Detect which cell encompasses the target text, then output its [x, y] center coordinate. 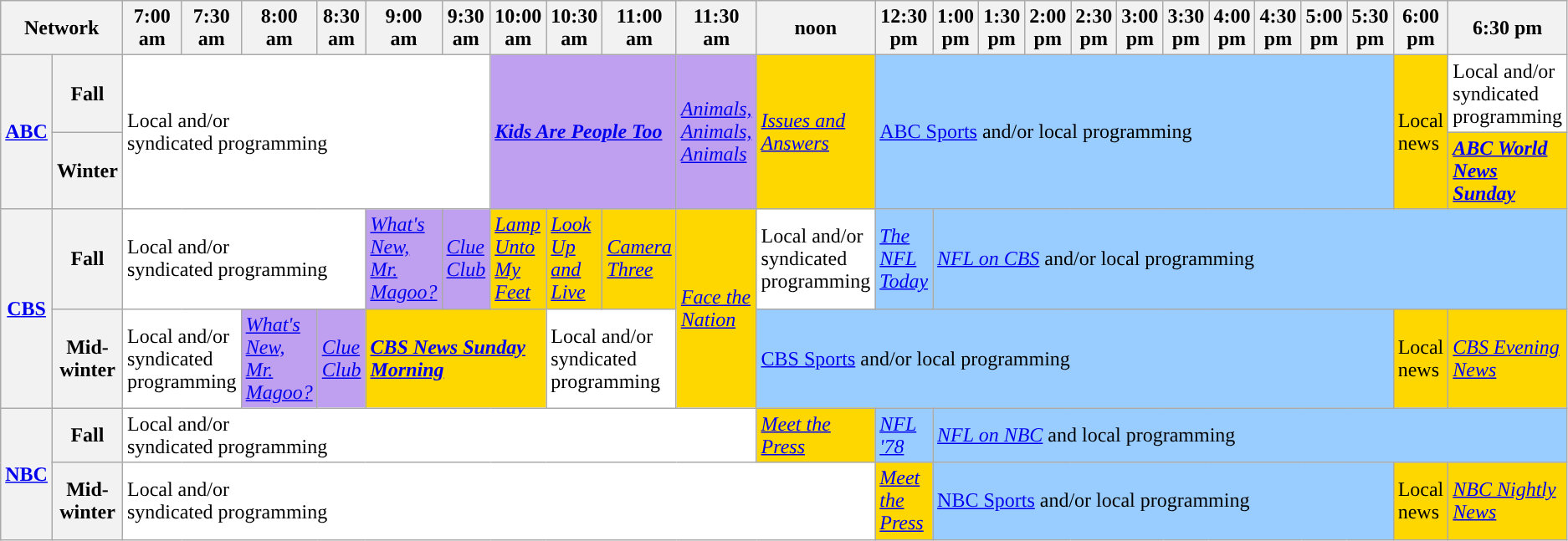
3:30 pm [1186, 28]
11:30 am [716, 28]
Look Up and Live [574, 259]
12:30 pm [904, 28]
9:30 am [466, 28]
NBC Sports and/or local programming [1163, 501]
8:30 am [341, 28]
NFL '78 [904, 435]
1:00 pm [956, 28]
Network [62, 28]
Winter [87, 171]
NBC [27, 473]
Camera Three [639, 259]
2:00 pm [1048, 28]
6:30 pm [1508, 28]
Kids Are People Too [584, 132]
ABC Sports and/or local programming [1135, 132]
The NFL Today [904, 259]
CBS Evening News [1508, 358]
Issues and Answers [816, 132]
9:00 am [403, 28]
8:00 am [279, 28]
6:00 pm [1421, 28]
Lamp Unto My Feet [519, 259]
3:00 pm [1140, 28]
Animals, Animals, Animals [716, 132]
NFL on NBC and local programming [1250, 435]
NBC Nightly News [1508, 501]
4:30 pm [1278, 28]
ABC World News Sunday [1508, 171]
10:00 am [519, 28]
1:30 pm [1002, 28]
11:00 am [639, 28]
5:00 pm [1324, 28]
7:00 am [152, 28]
2:30 pm [1094, 28]
10:30 am [574, 28]
5:30 pm [1371, 28]
CBS Sports and/or local programming [1074, 358]
noon [816, 28]
ABC [27, 132]
CBS News Sunday Morning [456, 358]
7:30 am [211, 28]
CBS [27, 309]
4:00 pm [1232, 28]
NFL on CBS and/or local programming [1250, 259]
Face the Nation [716, 309]
